Return (X, Y) of the center of cell containing provided text 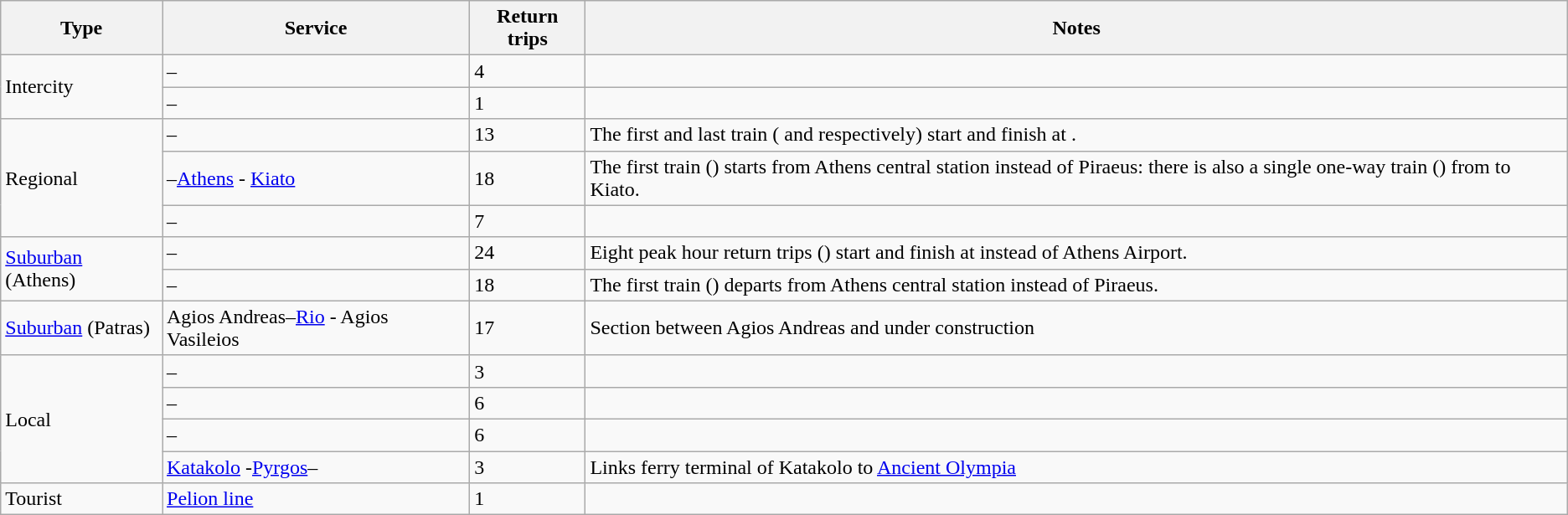
4 (528, 71)
Links ferry terminal of Katakolo to Ancient Olympia (1076, 466)
Agios Andreas–Rio - Agios Vasileios (317, 328)
Type (82, 28)
The first and last train ( and respectively) start and finish at . (1076, 135)
Notes (1076, 28)
Service (317, 28)
24 (528, 253)
Section between Agios Andreas and under construction (1076, 328)
Intercity (82, 87)
Tourist (82, 499)
Suburban (Athens) (82, 269)
17 (528, 328)
The first train () starts from Athens central station instead of Piraeus: there is also a single one-way train () from to Kiato. (1076, 178)
The first train () departs from Athens central station instead of Piraeus. (1076, 285)
13 (528, 135)
Pelion line (317, 499)
Eight peak hour return trips () start and finish at instead of Athens Airport. (1076, 253)
Suburban (Patras) (82, 328)
Return trips (528, 28)
7 (528, 221)
Local (82, 419)
Regional (82, 178)
Katakolo -Pyrgos– (317, 466)
–Athens - Kiato (317, 178)
